From the cell containing the given text, extract its center point as [x, y] coordinate. 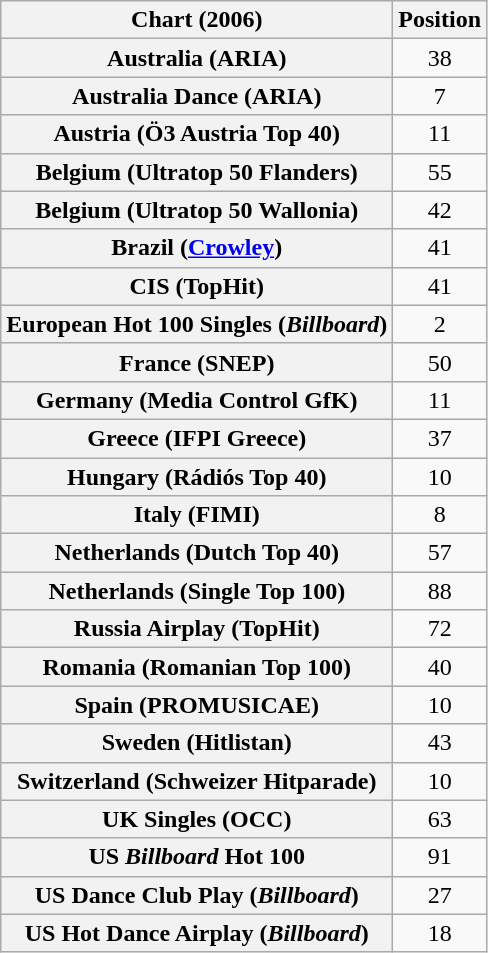
Belgium (Ultratop 50 Flanders) [197, 172]
Austria (Ö3 Austria Top 40) [197, 134]
7 [440, 96]
37 [440, 438]
57 [440, 553]
27 [440, 895]
Italy (FIMI) [197, 515]
France (SNEP) [197, 362]
Romania (Romanian Top 100) [197, 667]
Belgium (Ultratop 50 Wallonia) [197, 210]
55 [440, 172]
US Dance Club Play (Billboard) [197, 895]
Hungary (Rádiós Top 40) [197, 477]
Netherlands (Dutch Top 40) [197, 553]
40 [440, 667]
US Billboard Hot 100 [197, 857]
91 [440, 857]
42 [440, 210]
88 [440, 591]
Brazil (Crowley) [197, 248]
Position [440, 20]
US Hot Dance Airplay (Billboard) [197, 933]
2 [440, 324]
Russia Airplay (TopHit) [197, 629]
Chart (2006) [197, 20]
8 [440, 515]
72 [440, 629]
European Hot 100 Singles (Billboard) [197, 324]
43 [440, 743]
UK Singles (OCC) [197, 819]
Spain (PROMUSICAE) [197, 705]
Sweden (Hitlistan) [197, 743]
Greece (IFPI Greece) [197, 438]
18 [440, 933]
Australia (ARIA) [197, 58]
Australia Dance (ARIA) [197, 96]
38 [440, 58]
Switzerland (Schweizer Hitparade) [197, 781]
Germany (Media Control GfK) [197, 400]
63 [440, 819]
Netherlands (Single Top 100) [197, 591]
50 [440, 362]
CIS (TopHit) [197, 286]
